Extract the [X, Y] coordinate from the center of the cell holding the provided text.  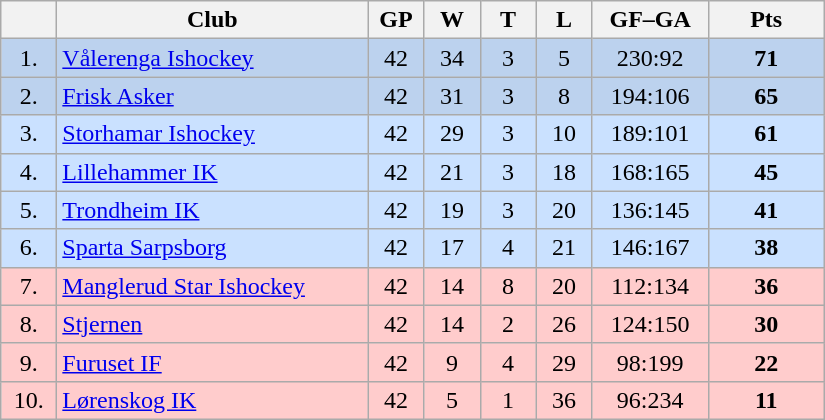
1 [508, 400]
Trondheim IK [212, 210]
65 [766, 96]
8. [29, 324]
Sparta Sarpsborg [212, 248]
45 [766, 172]
Furuset IF [212, 362]
230:92 [650, 58]
189:101 [650, 134]
98:199 [650, 362]
Manglerud Star Ishockey [212, 286]
Lillehammer IK [212, 172]
Lørenskog IK [212, 400]
Vålerenga Ishockey [212, 58]
Stjernen [212, 324]
18 [564, 172]
GP [396, 20]
124:150 [650, 324]
Pts [766, 20]
31 [452, 96]
9 [452, 362]
194:106 [650, 96]
26 [564, 324]
Frisk Asker [212, 96]
41 [766, 210]
6. [29, 248]
30 [766, 324]
11 [766, 400]
34 [452, 58]
168:165 [650, 172]
17 [452, 248]
7. [29, 286]
19 [452, 210]
T [508, 20]
10. [29, 400]
Storhamar Ishockey [212, 134]
4. [29, 172]
10 [564, 134]
136:145 [650, 210]
2 [508, 324]
146:167 [650, 248]
GF–GA [650, 20]
38 [766, 248]
L [564, 20]
112:134 [650, 286]
3. [29, 134]
71 [766, 58]
9. [29, 362]
W [452, 20]
2. [29, 96]
61 [766, 134]
5. [29, 210]
Club [212, 20]
22 [766, 362]
1. [29, 58]
96:234 [650, 400]
